Detect which cell encompasses the target text, then output its (X, Y) center coordinate. 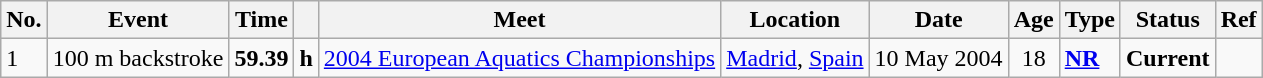
NR (1090, 58)
Date (938, 20)
Madrid, Spain (795, 58)
Status (1168, 20)
Age (1034, 20)
Type (1090, 20)
10 May 2004 (938, 58)
1 (24, 58)
100 m backstroke (138, 58)
Ref (1238, 20)
h (306, 58)
Location (795, 20)
Current (1168, 58)
No. (24, 20)
Time (262, 20)
Meet (519, 20)
59.39 (262, 58)
Event (138, 20)
2004 European Aquatics Championships (519, 58)
18 (1034, 58)
